From the cell containing the given text, extract its center point as [x, y] coordinate. 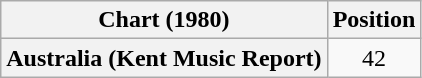
Chart (1980) [164, 20]
Australia (Kent Music Report) [164, 58]
42 [374, 58]
Position [374, 20]
